For the text-containing cell, return its midpoint in [X, Y] coordinate format. 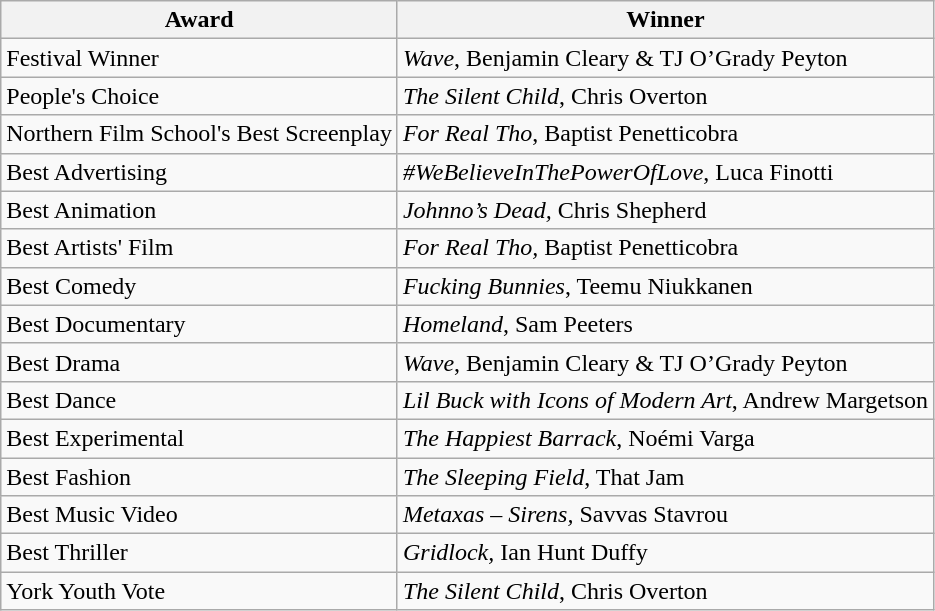
Homeland, Sam Peeters [665, 324]
The Happiest Barrack, Noémi Varga [665, 438]
Award [200, 20]
Best Experimental [200, 438]
York Youth Vote [200, 591]
Best Comedy [200, 286]
#WeBelieveInThePowerOfLove, Luca Finotti [665, 172]
Best Dance [200, 400]
Johnno’s Dead, Chris Shepherd [665, 210]
Lil Buck with Icons of Modern Art, Andrew Margetson [665, 400]
Best Artists' Film [200, 248]
The Sleeping Field, That Jam [665, 477]
Best Music Video [200, 515]
Festival Winner [200, 58]
Best Drama [200, 362]
Best Advertising [200, 172]
People's Choice [200, 96]
Northern Film School's Best Screenplay [200, 134]
Metaxas – Sirens, Savvas Stavrou [665, 515]
Best Animation [200, 210]
Best Fashion [200, 477]
Best Thriller [200, 553]
Gridlock, Ian Hunt Duffy [665, 553]
Winner [665, 20]
Best Documentary [200, 324]
Fucking Bunnies, Teemu Niukkanen [665, 286]
